Find where the given text appears and provide that cell's center as [x, y] coordinate. 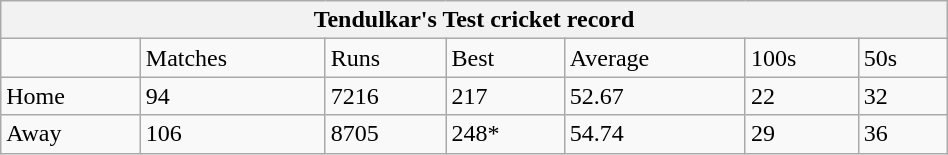
Away [71, 134]
Average [654, 58]
29 [802, 134]
Tendulkar's Test cricket record [474, 20]
54.74 [654, 134]
7216 [386, 96]
94 [232, 96]
Runs [386, 58]
217 [505, 96]
Best [505, 58]
22 [802, 96]
8705 [386, 134]
248* [505, 134]
Matches [232, 58]
50s [902, 58]
36 [902, 134]
100s [802, 58]
Home [71, 96]
52.67 [654, 96]
32 [902, 96]
106 [232, 134]
